Scan for the cell matching the given text and deliver its [x, y] coordinate at center. 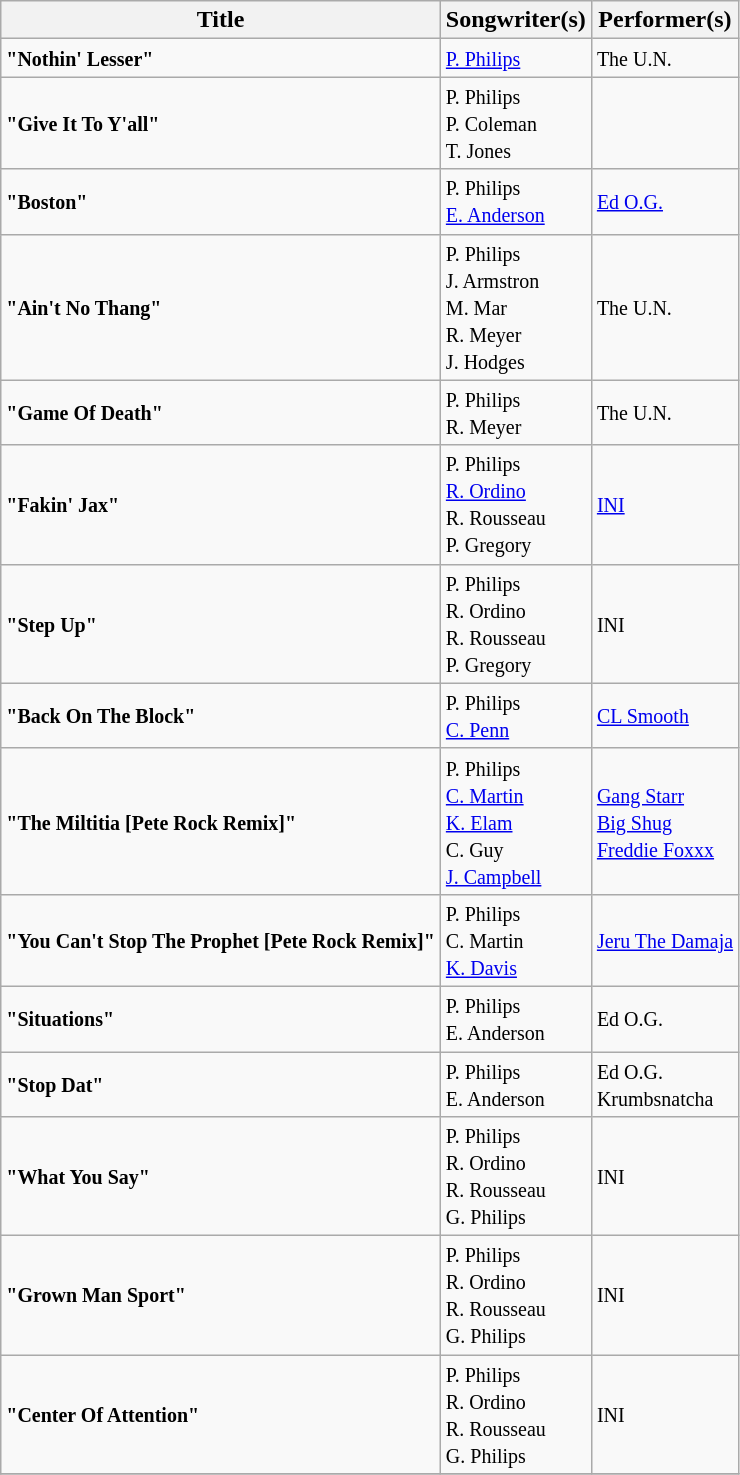
P. PhilipsR. Meyer [516, 412]
P. PhilipsC. Penn [516, 716]
Ed O.G.Krumbsnatcha [664, 1084]
P. Philips [516, 58]
"Center Of Attention" [221, 1414]
"Game Of Death" [221, 412]
Title [221, 20]
"Stop Dat" [221, 1084]
"Situations" [221, 1018]
P. PhilipsP. ColemanT. Jones [516, 123]
"The Miltitia [Pete Rock Remix]" [221, 821]
Songwriter(s) [516, 20]
"Fakin' Jax" [221, 504]
"Give It To Y'all" [221, 123]
"Nothin' Lesser" [221, 58]
"You Can't Stop The Prophet [Pete Rock Remix]" [221, 940]
P. PhilipsC. MartinK. ElamC. GuyJ. Campbell [516, 821]
"Boston" [221, 202]
CL Smooth [664, 716]
Performer(s) [664, 20]
P. PhilipsC. MartinK. Davis [516, 940]
"Grown Man Sport" [221, 1296]
"Ain't No Thang" [221, 307]
Jeru The Damaja [664, 940]
Gang StarrBig ShugFreddie Foxxx [664, 821]
P. PhilipsJ. ArmstronM. MarR. MeyerJ. Hodges [516, 307]
"What You Say" [221, 1176]
"Step Up" [221, 624]
"Back On The Block" [221, 716]
